Capture the cell that displays the provided text and extract its (X, Y) central coordinate. 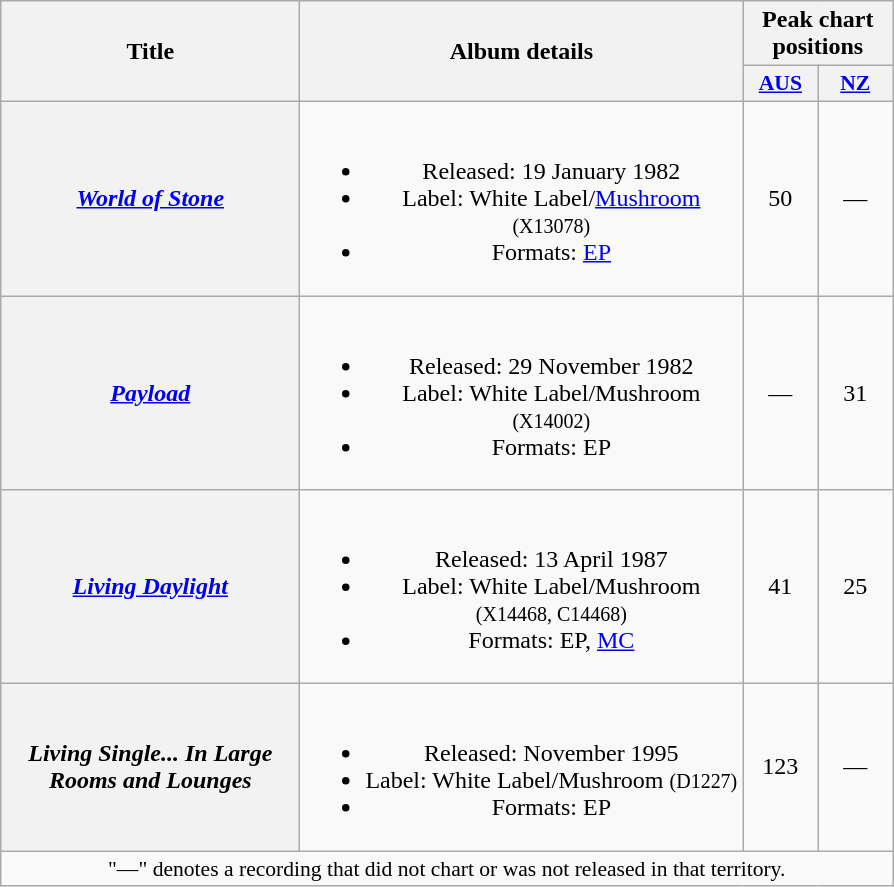
"—" denotes a recording that did not chart or was not released in that territory. (447, 869)
50 (780, 198)
Released: 29 November 1982Label: White Label/Mushroom (X14002)Formats: EP (522, 393)
Released: 13 April 1987Label: White Label/Mushroom (X14468, C14468)Formats: EP, MC (522, 587)
25 (856, 587)
Payload (150, 393)
Living Daylight (150, 587)
Living Single... In Large Rooms and Lounges (150, 768)
Released: November 1995Label: White Label/Mushroom (D1227)Formats: EP (522, 768)
AUS (780, 84)
41 (780, 587)
Released: 19 January 1982Label: White Label/Mushroom (X13078)Formats: EP (522, 198)
31 (856, 393)
123 (780, 768)
Peak chart positions (818, 34)
Title (150, 52)
World of Stone (150, 198)
NZ (856, 84)
Album details (522, 52)
